Return the (X, Y) coordinate for the center point of the cell that contains the specified text.  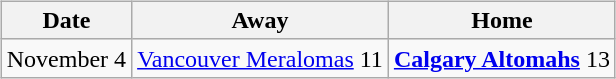
Vancouver Meralomas 11 (260, 58)
Date (66, 20)
Home (502, 20)
Calgary Altomahs 13 (502, 58)
November 4 (66, 58)
Away (260, 20)
